Return the [x, y] coordinate for the center point of the cell that contains the specified text.  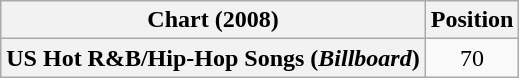
US Hot R&B/Hip-Hop Songs (Billboard) [213, 58]
Chart (2008) [213, 20]
70 [472, 58]
Position [472, 20]
